Return the [x, y] coordinate for the center point of the cell that contains the specified text.  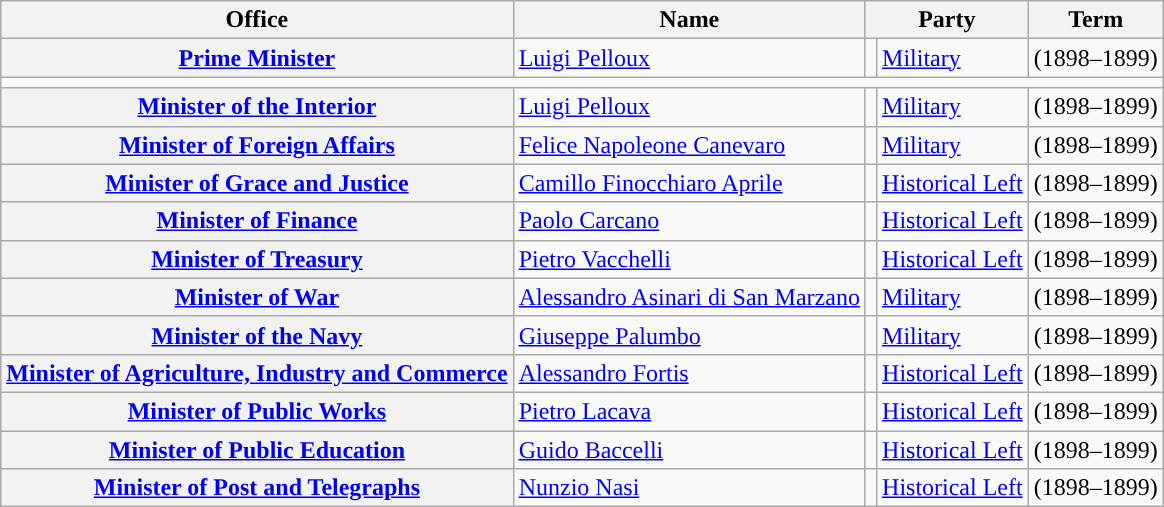
Minister of War [257, 297]
Minister of the Navy [257, 335]
Prime Minister [257, 58]
Minister of Treasury [257, 259]
Minister of Finance [257, 221]
Camillo Finocchiaro Aprile [689, 183]
Minister of the Interior [257, 107]
Minister of Agriculture, Industry and Commerce [257, 373]
Party [946, 20]
Term [1096, 20]
Alessandro Asinari di San Marzano [689, 297]
Name [689, 20]
Alessandro Fortis [689, 373]
Minister of Grace and Justice [257, 183]
Minister of Public Works [257, 411]
Guido Baccelli [689, 449]
Minister of Foreign Affairs [257, 145]
Pietro Vacchelli [689, 259]
Nunzio Nasi [689, 488]
Paolo Carcano [689, 221]
Office [257, 20]
Giuseppe Palumbo [689, 335]
Minister of Post and Telegraphs [257, 488]
Minister of Public Education [257, 449]
Pietro Lacava [689, 411]
Felice Napoleone Canevaro [689, 145]
